Find where the given text appears and provide that cell's center as [x, y] coordinate. 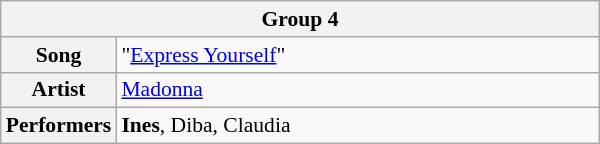
Artist [59, 90]
Performers [59, 126]
Ines, Diba, Claudia [358, 126]
Group 4 [300, 19]
Song [59, 55]
"Express Yourself" [358, 55]
Madonna [358, 90]
